Detect which cell encompasses the target text, then output its [X, Y] center coordinate. 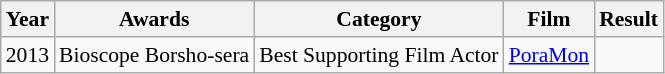
Bioscope Borsho-sera [154, 55]
2013 [28, 55]
Awards [154, 19]
PoraMon [549, 55]
Best Supporting Film Actor [378, 55]
Result [628, 19]
Category [378, 19]
Year [28, 19]
Film [549, 19]
